Extract the [x, y] coordinate from the center of the cell holding the provided text.  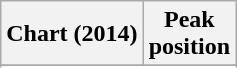
Chart (2014) [72, 34]
Peakposition [189, 34]
